From the cell containing the given text, extract its center point as (X, Y) coordinate. 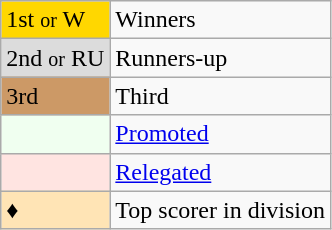
Winners (220, 20)
1st or W (56, 20)
Runners-up (220, 58)
Promoted (220, 134)
2nd or RU (56, 58)
Relegated (220, 172)
Top scorer in division (220, 210)
Third (220, 96)
3rd (56, 96)
♦ (56, 210)
